Determine the [x, y] coordinate at the center of the cell enclosing the given text.  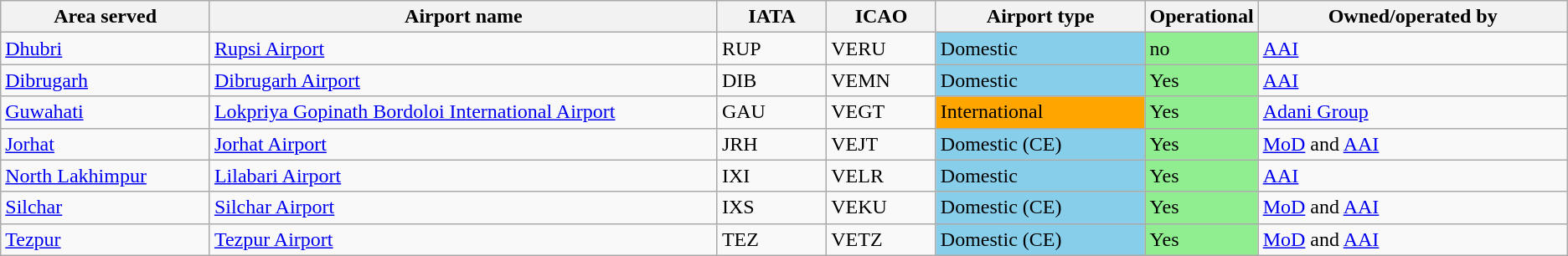
Guwahati [106, 112]
Lilabari Airport [463, 176]
Owned/operated by [1412, 17]
GAU [771, 112]
VEGT [881, 112]
Silchar [106, 207]
Lokpriya Gopinath Bordoloi International Airport [463, 112]
Tezpur [106, 239]
VELR [881, 176]
IXI [771, 176]
Adani Group [1412, 112]
Dhubri [106, 49]
Dibrugarh [106, 80]
International [1040, 112]
Airport name [463, 17]
North Lakhimpur [106, 176]
VERU [881, 49]
JRH [771, 144]
ICAO [881, 17]
Operational [1201, 17]
TEZ [771, 239]
Dibrugarh Airport [463, 80]
Rupsi Airport [463, 49]
Tezpur Airport [463, 239]
Jorhat Airport [463, 144]
IXS [771, 207]
VEJT [881, 144]
Airport type [1040, 17]
DIB [771, 80]
Silchar Airport [463, 207]
VEKU [881, 207]
Jorhat [106, 144]
VEMN [881, 80]
no [1201, 49]
VETZ [881, 239]
RUP [771, 49]
IATA [771, 17]
Area served [106, 17]
